Detect which cell encompasses the target text, then output its [x, y] center coordinate. 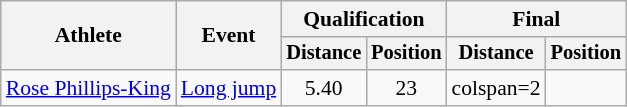
Qualification [364, 19]
colspan=2 [496, 88]
5.40 [324, 88]
Long jump [228, 88]
Athlete [88, 36]
Final [536, 19]
Rose Phillips-King [88, 88]
23 [406, 88]
Event [228, 36]
